Identify which cell holds the provided text, then report its [x, y] central coordinate. 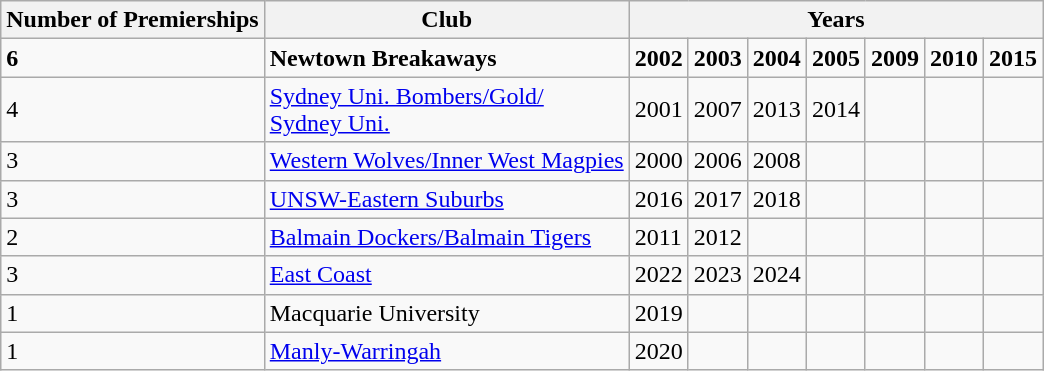
2011 [658, 237]
Macquarie University [446, 313]
2012 [718, 237]
2006 [718, 161]
2 [132, 237]
2015 [1014, 58]
2019 [658, 313]
2020 [658, 351]
2002 [658, 58]
2003 [718, 58]
2017 [718, 199]
Western Wolves/Inner West Magpies [446, 161]
Club [446, 20]
2014 [836, 110]
2000 [658, 161]
2024 [776, 275]
UNSW-Eastern Suburbs [446, 199]
2023 [718, 275]
6 [132, 58]
2001 [658, 110]
Balmain Dockers/Balmain Tigers [446, 237]
East Coast [446, 275]
4 [132, 110]
Newtown Breakaways [446, 58]
2005 [836, 58]
2007 [718, 110]
2004 [776, 58]
2009 [894, 58]
2018 [776, 199]
Sydney Uni. Bombers/Gold/Sydney Uni. [446, 110]
2022 [658, 275]
2008 [776, 161]
2010 [954, 58]
Number of Premierships [132, 20]
Years [836, 20]
Manly-Warringah [446, 351]
2016 [658, 199]
2013 [776, 110]
